Detect which cell encompasses the target text, then output its (X, Y) center coordinate. 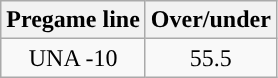
Over/under (210, 20)
UNA -10 (74, 58)
Pregame line (74, 20)
55.5 (210, 58)
